From the cell containing the given text, extract its center point as [X, Y] coordinate. 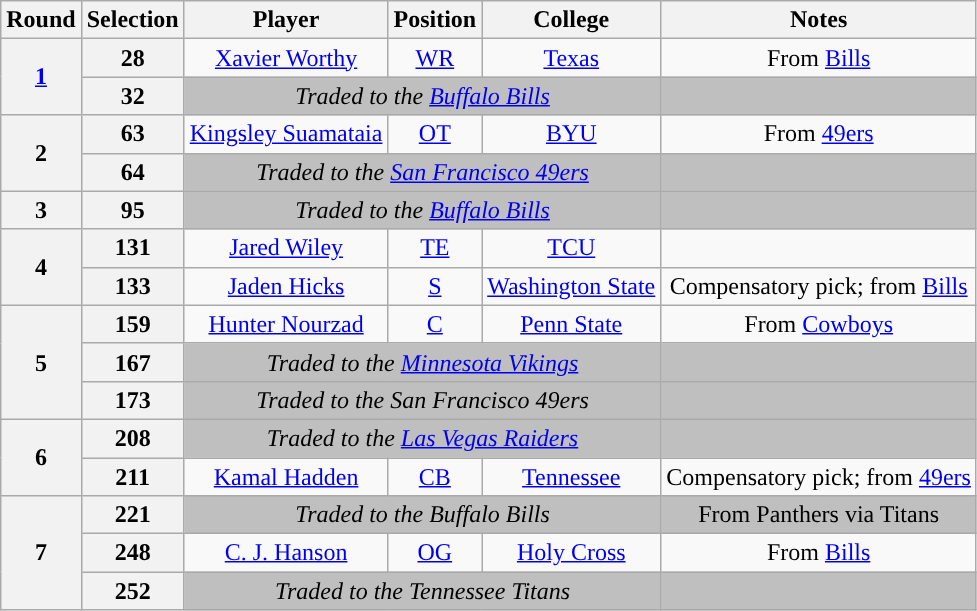
Xavier Worthy [286, 58]
Traded to the Las Vegas Raiders [422, 438]
From Panthers via Titans [819, 515]
6 [41, 457]
1 [41, 77]
Compensatory pick; from 49ers [819, 477]
Texas [572, 58]
C [435, 324]
208 [132, 438]
Jaden Hicks [286, 286]
From Cowboys [819, 324]
211 [132, 477]
Traded to the Tennessee Titans [422, 591]
C. J. Hanson [286, 553]
Position [435, 20]
Notes [819, 20]
5 [41, 362]
3 [41, 210]
CB [435, 477]
167 [132, 362]
Selection [132, 20]
Hunter Nourzad [286, 324]
Tennessee [572, 477]
TCU [572, 248]
OT [435, 134]
221 [132, 515]
BYU [572, 134]
63 [132, 134]
From 49ers [819, 134]
Jared Wiley [286, 248]
TE [435, 248]
133 [132, 286]
Player [286, 20]
248 [132, 553]
2 [41, 153]
Kingsley Suamataia [286, 134]
Compensatory pick; from Bills [819, 286]
S [435, 286]
OG [435, 553]
College [572, 20]
4 [41, 267]
64 [132, 172]
Washington State [572, 286]
95 [132, 210]
Round [41, 20]
Penn State [572, 324]
32 [132, 96]
7 [41, 553]
Traded to the Minnesota Vikings [422, 362]
Holy Cross [572, 553]
131 [132, 248]
WR [435, 58]
Kamal Hadden [286, 477]
28 [132, 58]
159 [132, 324]
252 [132, 591]
173 [132, 400]
